Identify which cell holds the provided text, then report its [X, Y] central coordinate. 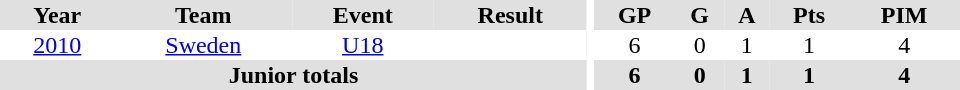
G [700, 15]
Result [511, 15]
Year [58, 15]
Junior totals [294, 75]
Pts [810, 15]
Team [204, 15]
U18 [363, 45]
A [747, 15]
Event [363, 15]
Sweden [204, 45]
PIM [904, 15]
GP [635, 15]
2010 [58, 45]
